Find where the given text appears and provide that cell's center as (x, y) coordinate. 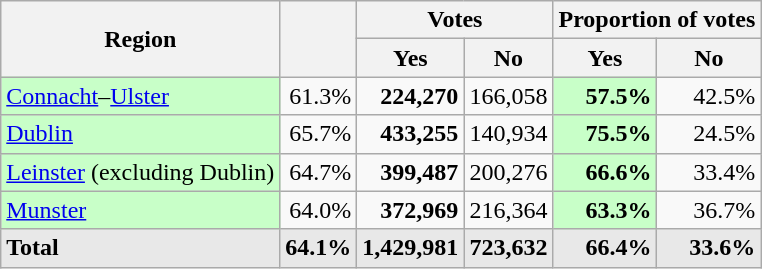
Votes (455, 20)
723,632 (508, 248)
64.7% (318, 172)
33.6% (709, 248)
63.3% (605, 210)
64.0% (318, 210)
36.7% (709, 210)
Total (140, 248)
216,364 (508, 210)
Proportion of votes (657, 20)
224,270 (410, 96)
Region (140, 39)
Connacht–Ulster (140, 96)
200,276 (508, 172)
399,487 (410, 172)
372,969 (410, 210)
Leinster (excluding Dublin) (140, 172)
64.1% (318, 248)
61.3% (318, 96)
42.5% (709, 96)
166,058 (508, 96)
Munster (140, 210)
57.5% (605, 96)
24.5% (709, 134)
65.7% (318, 134)
140,934 (508, 134)
66.6% (605, 172)
75.5% (605, 134)
433,255 (410, 134)
Dublin (140, 134)
33.4% (709, 172)
1,429,981 (410, 248)
66.4% (605, 248)
